Provide the (X, Y) coordinate of the cell's center where the given text is located.  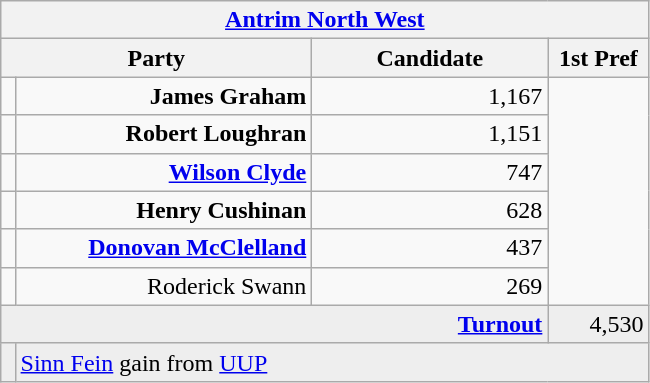
1,167 (430, 96)
4,530 (598, 324)
Donovan McClelland (164, 248)
628 (430, 210)
1,151 (430, 134)
1st Pref (598, 58)
747 (430, 172)
Party (156, 58)
Antrim North West (325, 20)
Turnout (274, 324)
Candidate (430, 58)
James Graham (164, 96)
Robert Loughran (164, 134)
Henry Cushinan (164, 210)
269 (430, 286)
Sinn Fein gain from UUP (332, 362)
Wilson Clyde (164, 172)
437 (430, 248)
Roderick Swann (164, 286)
